Search for the cell housing the specified text and yield its [x, y] center coordinate. 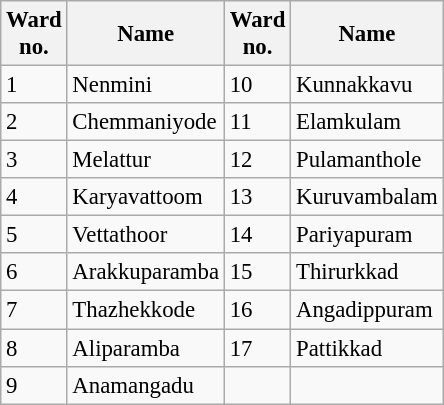
5 [34, 235]
Pariyapuram [367, 235]
Karyavattoom [146, 197]
10 [257, 85]
11 [257, 122]
8 [34, 348]
Pulamanthole [367, 160]
12 [257, 160]
13 [257, 197]
6 [34, 273]
9 [34, 385]
Melattur [146, 160]
2 [34, 122]
Nenmini [146, 85]
Chemmaniyode [146, 122]
16 [257, 310]
Kunnakkavu [367, 85]
Aliparamba [146, 348]
Pattikkad [367, 348]
Arakkuparamba [146, 273]
15 [257, 273]
7 [34, 310]
17 [257, 348]
Angadippuram [367, 310]
Elamkulam [367, 122]
4 [34, 197]
3 [34, 160]
Kuruvambalam [367, 197]
Thirurkkad [367, 273]
Thazhekkode [146, 310]
Vettathoor [146, 235]
Anamangadu [146, 385]
1 [34, 85]
14 [257, 235]
